Return (x, y) of the center of cell containing provided text 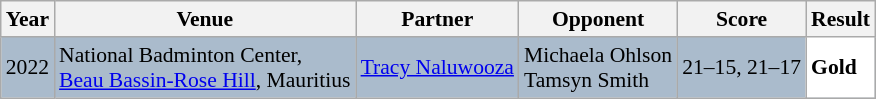
Result (840, 19)
Score (742, 19)
Partner (438, 19)
2022 (28, 68)
Year (28, 19)
Michaela Ohlson Tamsyn Smith (598, 68)
Opponent (598, 19)
Venue (205, 19)
Tracy Naluwooza (438, 68)
National Badminton Center,Beau Bassin-Rose Hill, Mauritius (205, 68)
Gold (840, 68)
21–15, 21–17 (742, 68)
